Extract the [x, y] coordinate from the center of the cell holding the provided text.  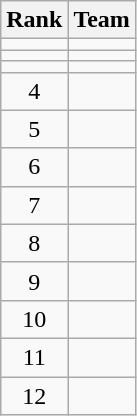
6 [34, 167]
5 [34, 129]
9 [34, 281]
10 [34, 319]
Rank [34, 20]
11 [34, 357]
4 [34, 91]
8 [34, 243]
7 [34, 205]
Team [102, 20]
12 [34, 395]
